Provide the (X, Y) coordinate of the cell's center where the given text is located.  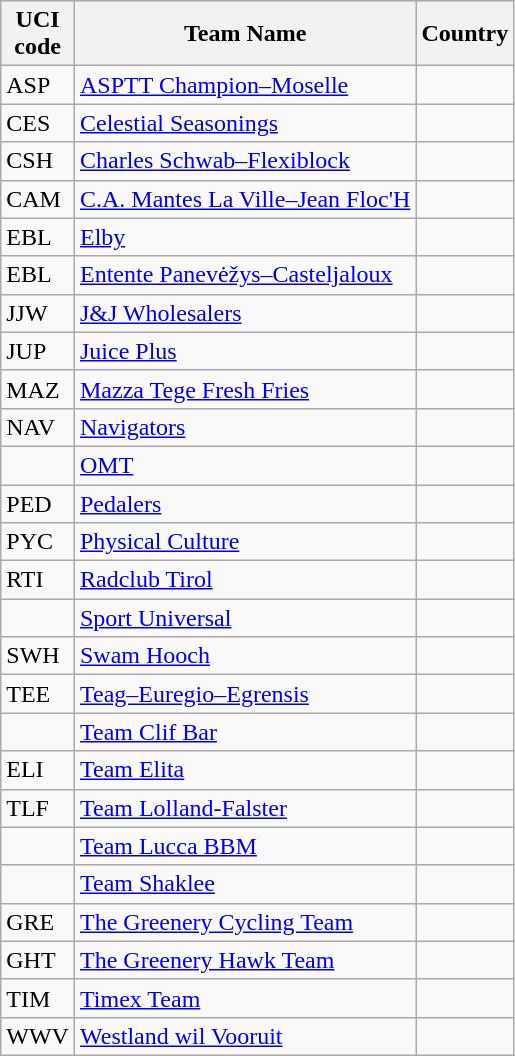
TIM (38, 998)
Navigators (244, 427)
Timex Team (244, 998)
CSH (38, 161)
GHT (38, 960)
ASP (38, 85)
RTI (38, 580)
PYC (38, 542)
SWH (38, 656)
Physical Culture (244, 542)
Mazza Tege Fresh Fries (244, 389)
Charles Schwab–Flexiblock (244, 161)
Celestial Seasonings (244, 123)
GRE (38, 922)
UCIcode (38, 34)
Team Name (244, 34)
Entente Panevėžys–Casteljaloux (244, 275)
WWV (38, 1036)
TEE (38, 694)
TLF (38, 808)
The Greenery Hawk Team (244, 960)
Team Lucca BBM (244, 846)
The Greenery Cycling Team (244, 922)
PED (38, 503)
Elby (244, 237)
Pedalers (244, 503)
Radclub Tirol (244, 580)
Teag–Euregio–Egrensis (244, 694)
JUP (38, 351)
Team Shaklee (244, 884)
J&J Wholesalers (244, 313)
Team Elita (244, 770)
CES (38, 123)
ELI (38, 770)
MAZ (38, 389)
NAV (38, 427)
Team Clif Bar (244, 732)
JJW (38, 313)
Westland wil Vooruit (244, 1036)
Sport Universal (244, 618)
Juice Plus (244, 351)
Country (465, 34)
CAM (38, 199)
C.A. Mantes La Ville–Jean Floc'H (244, 199)
ASPTT Champion–Moselle (244, 85)
Team Lolland-Falster (244, 808)
OMT (244, 465)
Swam Hooch (244, 656)
